Pinpoint the cell where the given text exists, returning its (x, y) midpoint coordinate. 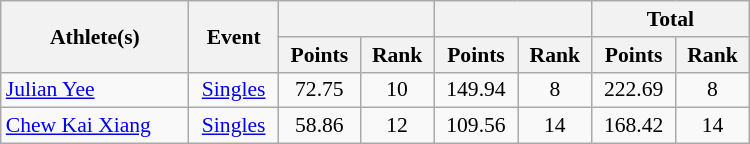
72.75 (319, 90)
222.69 (633, 90)
Event (234, 36)
168.42 (633, 126)
58.86 (319, 126)
149.94 (476, 90)
12 (396, 126)
Total (670, 19)
Julian Yee (95, 90)
109.56 (476, 126)
10 (396, 90)
Athlete(s) (95, 36)
Chew Kai Xiang (95, 126)
